Determine the [x, y] coordinate at the center of the cell enclosing the given text.  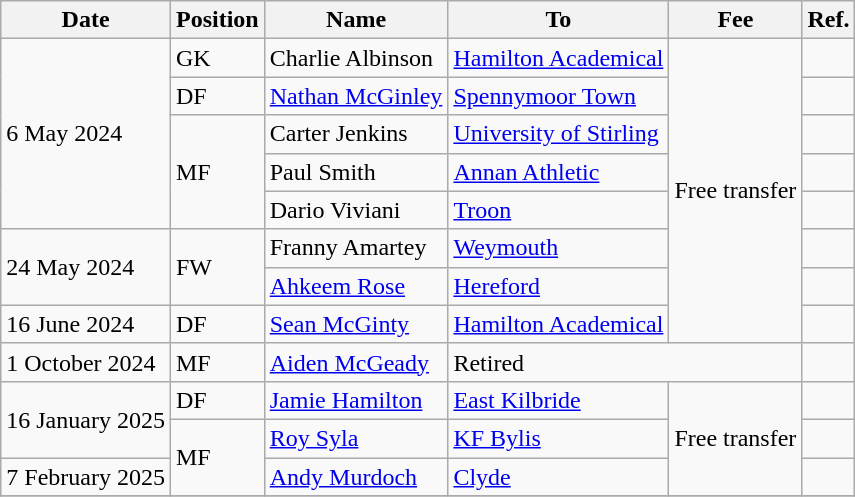
Sean McGinty [356, 324]
Ref. [828, 20]
FW [217, 267]
6 May 2024 [86, 134]
Franny Amartey [356, 248]
Name [356, 20]
Carter Jenkins [356, 134]
16 June 2024 [86, 324]
Jamie Hamilton [356, 400]
Nathan McGinley [356, 96]
Paul Smith [356, 172]
Date [86, 20]
Weymouth [558, 248]
Ahkeem Rose [356, 286]
Fee [736, 20]
7 February 2025 [86, 477]
To [558, 20]
Andy Murdoch [356, 477]
Aiden McGeady [356, 362]
24 May 2024 [86, 267]
1 October 2024 [86, 362]
Annan Athletic [558, 172]
Dario Viviani [356, 210]
East Kilbride [558, 400]
Troon [558, 210]
Position [217, 20]
Clyde [558, 477]
Hereford [558, 286]
16 January 2025 [86, 419]
University of Stirling [558, 134]
Roy Syla [356, 438]
Retired [625, 362]
Charlie Albinson [356, 58]
Spennymoor Town [558, 96]
GK [217, 58]
KF Bylis [558, 438]
